Find where the given text appears and provide that cell's center as (x, y) coordinate. 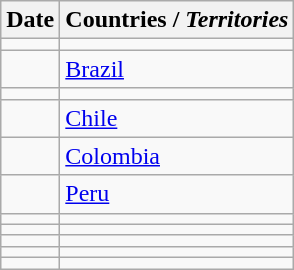
Brazil (177, 69)
Date (30, 20)
Colombia (177, 156)
Peru (177, 194)
Countries / Territories (177, 20)
Chile (177, 118)
